Extract the (X, Y) coordinate from the center of the cell holding the provided text.  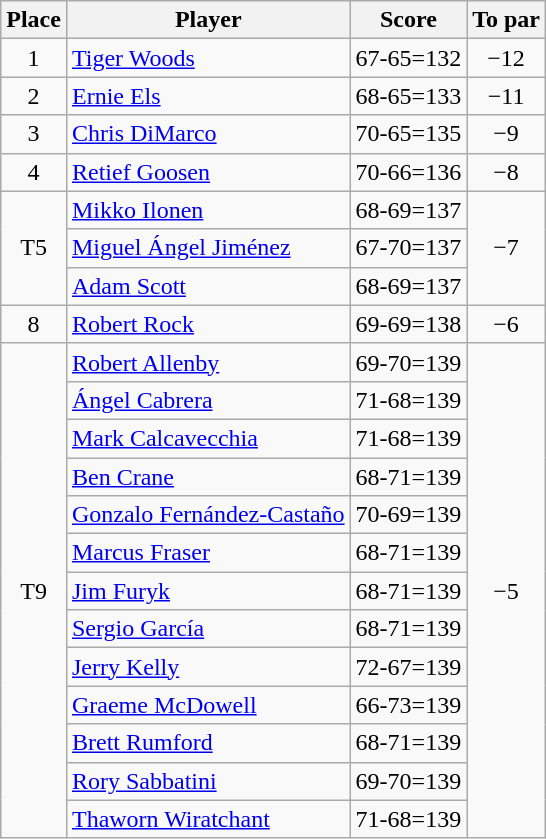
3 (34, 134)
Ben Crane (208, 477)
Marcus Fraser (208, 553)
Mikko Ilonen (208, 210)
4 (34, 172)
Sergio García (208, 629)
−5 (506, 590)
Robert Rock (208, 324)
2 (34, 96)
Score (408, 20)
To par (506, 20)
T5 (34, 248)
Retief Goosen (208, 172)
70-65=135 (408, 134)
Miguel Ángel Jiménez (208, 248)
Rory Sabbatini (208, 781)
70-69=139 (408, 515)
Graeme McDowell (208, 705)
Jim Furyk (208, 591)
−6 (506, 324)
−8 (506, 172)
T9 (34, 590)
Player (208, 20)
−12 (506, 58)
69-69=138 (408, 324)
67-70=137 (408, 248)
Ernie Els (208, 96)
Place (34, 20)
67-65=132 (408, 58)
Tiger Woods (208, 58)
Gonzalo Fernández-Castaño (208, 515)
8 (34, 324)
Mark Calcavecchia (208, 438)
Thaworn Wiratchant (208, 819)
68-65=133 (408, 96)
Brett Rumford (208, 743)
Chris DiMarco (208, 134)
Jerry Kelly (208, 667)
1 (34, 58)
72-67=139 (408, 667)
Ángel Cabrera (208, 400)
66-73=139 (408, 705)
−7 (506, 248)
70-66=136 (408, 172)
−9 (506, 134)
−11 (506, 96)
Robert Allenby (208, 362)
Adam Scott (208, 286)
